Output the [X, Y] coordinate of the center of the cell containing the given text.  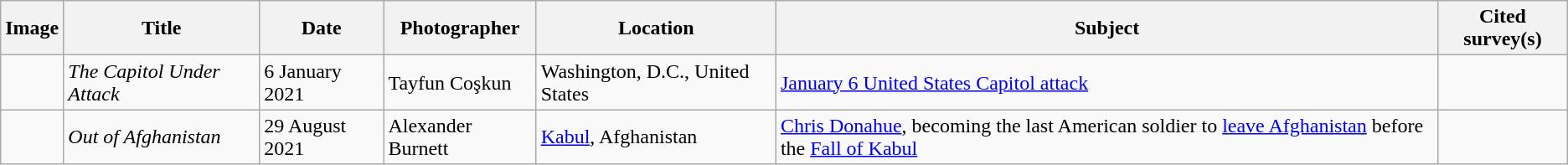
Chris Donahue, becoming the last American soldier to leave Afghanistan before the Fall of Kabul [1106, 137]
6 January 2021 [322, 82]
Image [32, 28]
Alexander Burnett [460, 137]
29 August 2021 [322, 137]
Date [322, 28]
Photographer [460, 28]
January 6 United States Capitol attack [1106, 82]
Washington, D.C., United States [656, 82]
Cited survey(s) [1503, 28]
Location [656, 28]
Subject [1106, 28]
Title [162, 28]
The Capitol Under Attack [162, 82]
Kabul, Afghanistan [656, 137]
Tayfun Coşkun [460, 82]
Out of Afghanistan [162, 137]
